Search for the cell housing the specified text and yield its [X, Y] center coordinate. 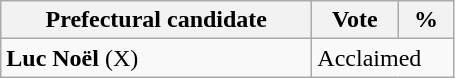
Vote [355, 20]
% [426, 20]
Prefectural candidate [156, 20]
Acclaimed [383, 58]
Luc Noël (X) [156, 58]
